Locate the cell with the specified text and output its (x, y) center coordinate. 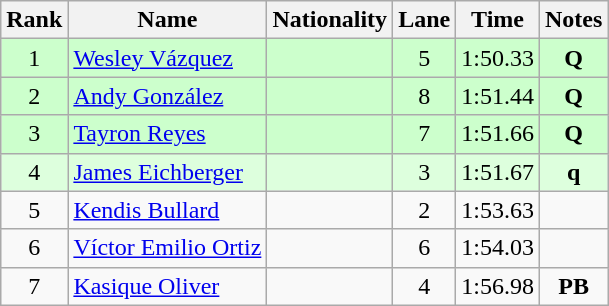
1:51.44 (498, 96)
Name (168, 20)
1:51.67 (498, 172)
Tayron Reyes (168, 134)
Kasique Oliver (168, 286)
Víctor Emilio Ortiz (168, 248)
1:56.98 (498, 286)
1 (34, 58)
8 (424, 96)
q (573, 172)
PB (573, 286)
James Eichberger (168, 172)
Kendis Bullard (168, 210)
Andy González (168, 96)
1:53.63 (498, 210)
1:50.33 (498, 58)
1:54.03 (498, 248)
1:51.66 (498, 134)
Wesley Vázquez (168, 58)
Lane (424, 20)
Notes (573, 20)
Time (498, 20)
Rank (34, 20)
Nationality (330, 20)
